Return (X, Y) of the center of cell containing provided text 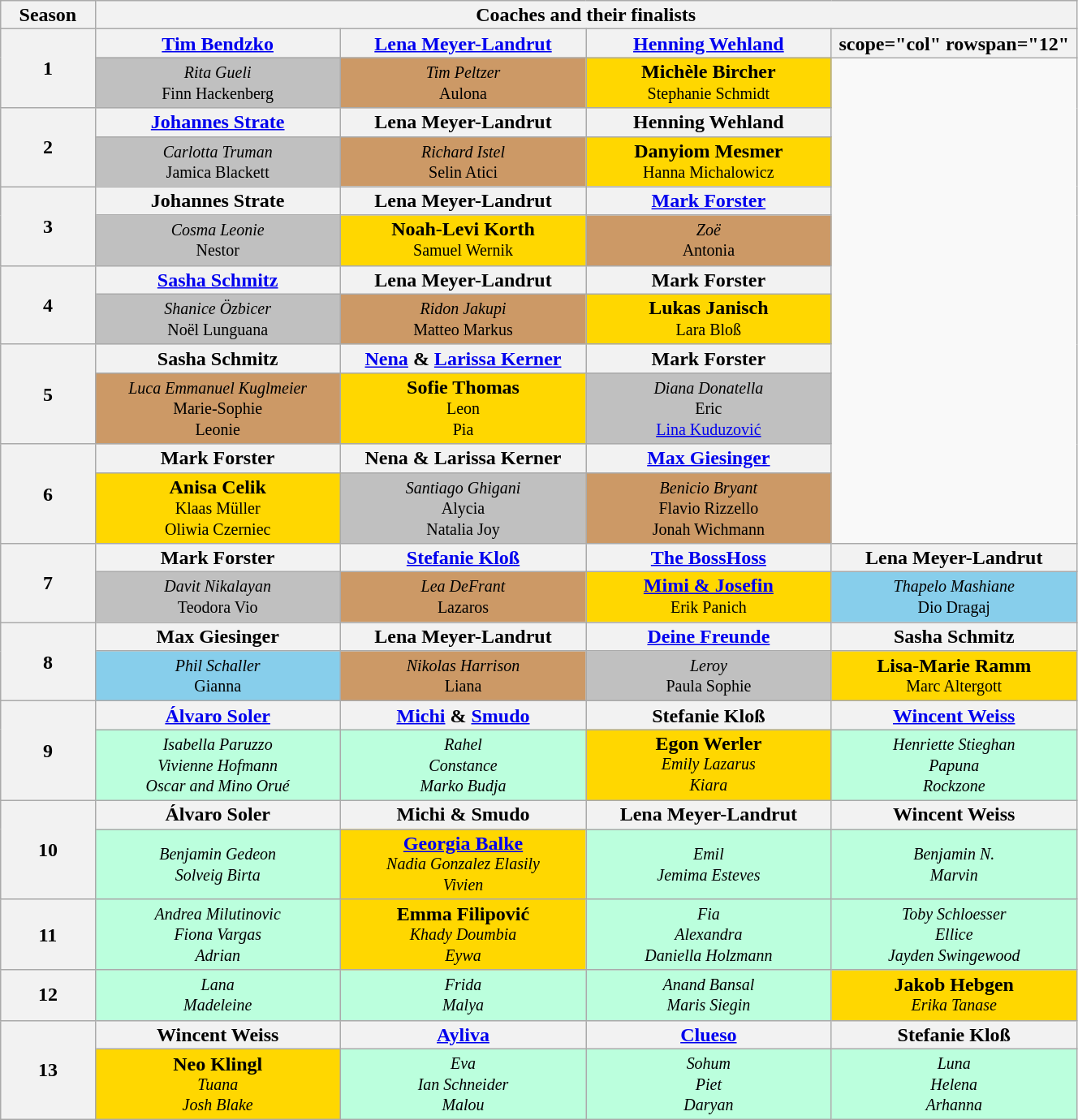
7 (48, 583)
Benjamin GedeonSolveig Birta (218, 864)
Tim PeltzerAulona (463, 83)
LanaMadeleine (218, 995)
LeroyPaula Sophie (709, 676)
12 (48, 995)
Jakob HebgenErika Tanase (954, 995)
Anisa CelikKlaas MüllerOliwia Czerniec (218, 508)
RahelConstanceMarko Budja (463, 765)
FridaMalya (463, 995)
13 (48, 1070)
Neo KlinglTuanaJosh Blake (218, 1084)
3 (48, 226)
Luca Emmanuel KuglmeierMarie-SophieLeonie (218, 408)
Henriette StieghanPapunaRockzone (954, 765)
Richard IstelSelin Atici (463, 162)
SohumPietDaryan (709, 1084)
6 (48, 493)
Anand BansalMaris Siegin (709, 995)
The BossHoss (709, 558)
Nikolas HarrisonLiana (463, 676)
Ayliva (463, 1034)
EvaIan SchneiderMalou (463, 1084)
Andrea MilutinovicFiona VargasAdrian (218, 935)
11 (48, 935)
Rita GueliFinn Hackenberg (218, 83)
Michèle BircherStephanie Schmidt (709, 83)
Lisa-Marie RammMarc Altergott (954, 676)
Diana DonatellaEricLina Kuduzović (709, 408)
Cosma LeonieNestor (218, 240)
LunaHelenaArhanna (954, 1084)
Isabella ParuzzoVivienne HofmannOscar and Mino Orué (218, 765)
scope="col" rowspan="12" (954, 44)
EmilJemima Esteves (709, 864)
2 (48, 148)
10 (48, 849)
Benicio BryantFlavio RizzelloJonah Wichmann (709, 508)
Carlotta TrumanJamica Blackett (218, 162)
Lukas JanischLara Bloß (709, 319)
9 (48, 752)
Benjamin N.Marvin (954, 864)
Lea DeFrantLazaros (463, 597)
Shanice ÖzbicerNoël Lunguana (218, 319)
Noah-Levi KorthSamuel Wernik (463, 240)
Danyiom MesmerHanna Michalowicz (709, 162)
Egon WerlerEmily LazarusKiara (709, 765)
Ridon JakupiMatteo Markus (463, 319)
4 (48, 305)
Mimi & JosefinErik Panich (709, 597)
8 (48, 662)
FiaAlexandraDaniella Holzmann (709, 935)
Season (48, 15)
ZoëAntonia (709, 240)
Clueso (709, 1034)
Davit NikalayanTeodora Vio (218, 597)
5 (48, 394)
Emma FilipovićKhady DoumbiaEywa (463, 935)
Toby SchloesserElliceJayden Swingewood (954, 935)
Coaches and their finalists (586, 15)
1 (48, 68)
Sofie ThomasLeonPia (463, 408)
Thapelo MashianeDio Dragaj (954, 597)
Tim Bendzko (218, 44)
Santiago GhiganiAlyciaNatalia Joy (463, 508)
Phil SchallerGianna (218, 676)
Georgia BalkeNadia Gonzalez ElasilyVivien (463, 864)
Deine Freunde (709, 636)
